Detect which cell encompasses the target text, then output its [x, y] center coordinate. 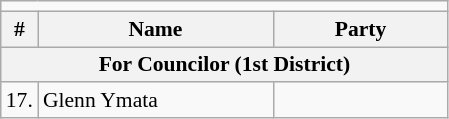
Name [156, 29]
For Councilor (1st District) [224, 65]
# [20, 29]
Glenn Ymata [156, 101]
17. [20, 101]
Party [360, 29]
